Search for the cell housing the specified text and yield its [X, Y] center coordinate. 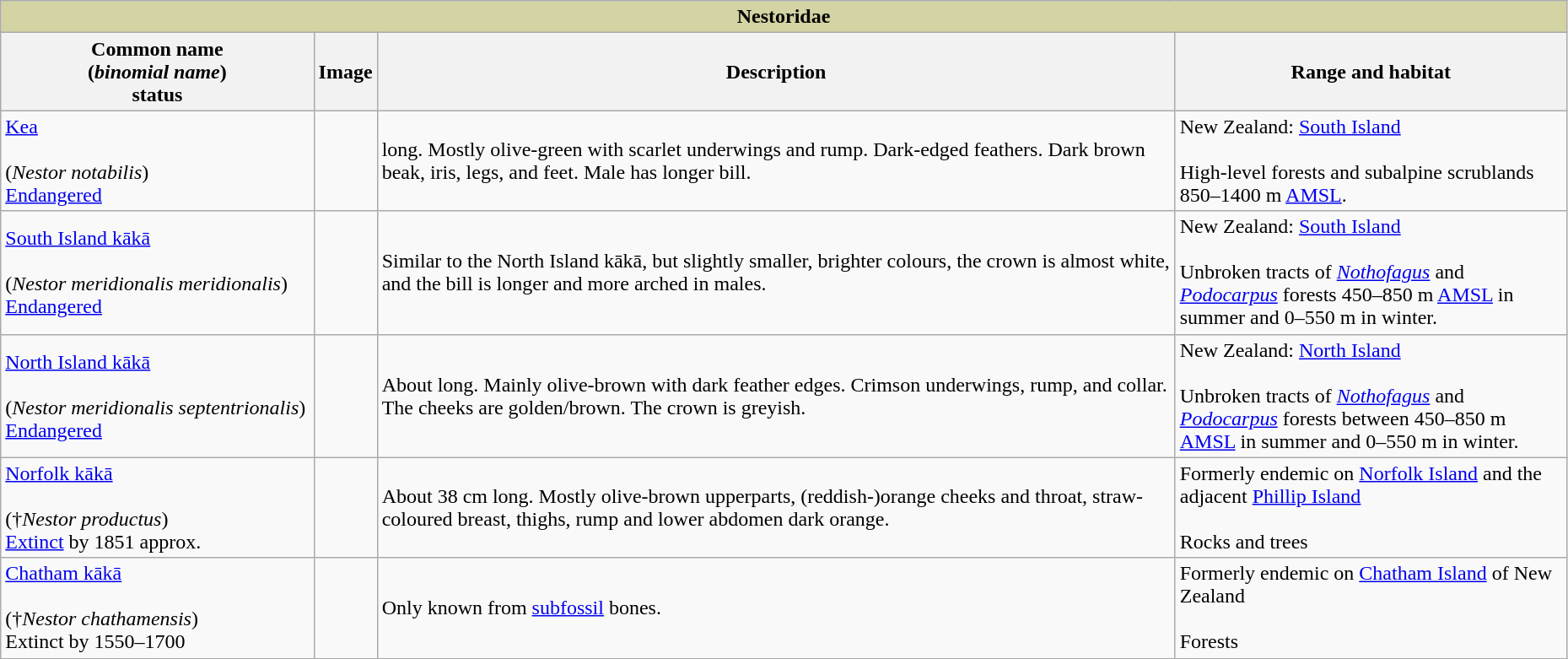
long. Mostly olive-green with scarlet underwings and rump. Dark-edged feathers. Dark brown beak, iris, legs, and feet. Male has longer bill. [776, 160]
Chatham kākā(†Nestor chathamensis) Extinct by 1550–1700 [157, 608]
Image [346, 72]
Range and habitat [1371, 72]
About long. Mainly olive-brown with dark feather edges. Crimson underwings, rump, and collar. The cheeks are golden/brown. The crown is greyish. [776, 396]
Kea(Nestor notabilis) Endangered [157, 160]
Only known from subfossil bones. [776, 608]
Formerly endemic on Chatham Island of New ZealandForests [1371, 608]
New Zealand: South IslandHigh-level forests and subalpine scrublands 850–1400 m AMSL. [1371, 160]
Norfolk kākā(†Nestor productus) Extinct by 1851 approx. [157, 508]
New Zealand: North IslandUnbroken tracts of Nothofagus and Podocarpus forests between 450–850 m AMSL in summer and 0–550 m in winter. [1371, 396]
Similar to the North Island kākā, but slightly smaller, brighter colours, the crown is almost white, and the bill is longer and more arched in males. [776, 273]
Common name(binomial name)status [157, 72]
Description [776, 72]
New Zealand: South IslandUnbroken tracts of Nothofagus and Podocarpus forests 450–850 m AMSL in summer and 0–550 m in winter. [1371, 273]
South Island kākā(Nestor meridionalis meridionalis) Endangered [157, 273]
Nestoridae [784, 17]
North Island kākā(Nestor meridionalis septentrionalis) Endangered [157, 396]
Formerly endemic on Norfolk Island and the adjacent Phillip IslandRocks and trees [1371, 508]
